Search for the cell housing the specified text and yield its [X, Y] center coordinate. 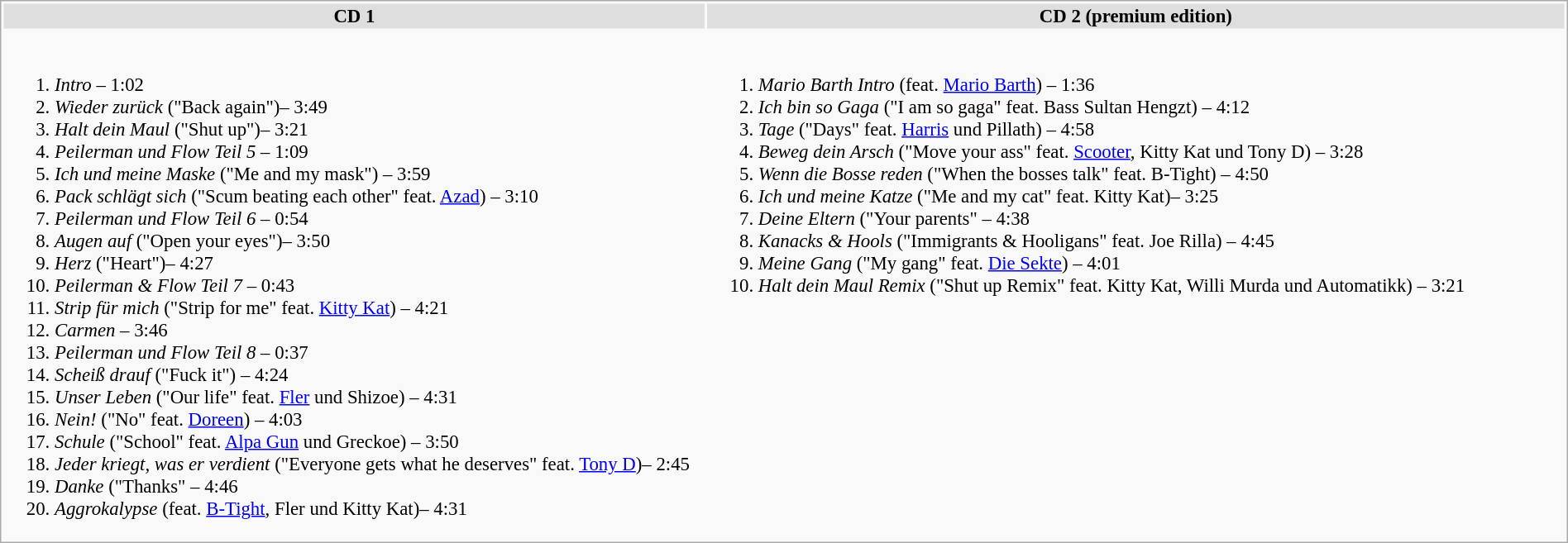
CD 1 [354, 16]
CD 2 (premium edition) [1135, 16]
